For the text-containing cell, return its midpoint in (x, y) coordinate format. 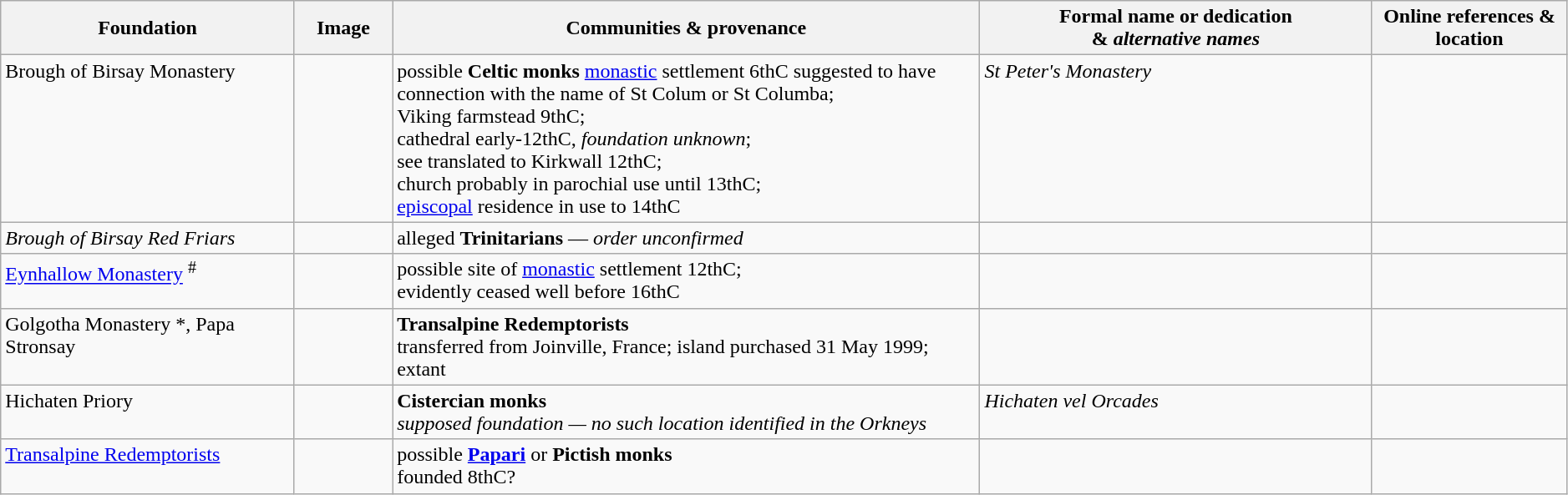
Online references & location (1469, 28)
alleged Trinitarians — order unconfirmed (687, 238)
Hichaten vel Orcades (1176, 412)
Communities & provenance (687, 28)
Eynhallow Monastery # (148, 280)
Brough of Birsay Red Friars (148, 238)
Brough of Birsay Monastery (148, 139)
Transalpine Redemptorists (148, 466)
Hichaten Priory (148, 412)
Foundation (148, 28)
Image (343, 28)
Cistercian monkssupposed foundation — no such location identified in the Orkneys (687, 412)
Transalpine Redemptoriststransferred from Joinville, France; island purchased 31 May 1999; extant (687, 346)
possible Papari or Pictish monksfounded 8thC? (687, 466)
possible site of monastic settlement 12thC;evidently ceased well before 16thC (687, 280)
St Peter's Monastery (1176, 139)
Golgotha Monastery *, Papa Stronsay (148, 346)
Formal name or dedication & alternative names (1176, 28)
